Determine the (X, Y) coordinate at the center of the cell enclosing the given text.  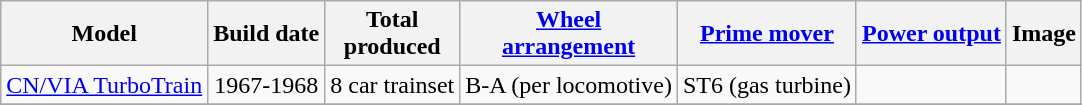
Power output (931, 34)
Build date (266, 34)
B-A (per locomotive) (569, 85)
1967-1968 (266, 85)
Prime mover (766, 34)
8 car trainset (392, 85)
ST6 (gas turbine) (766, 85)
Totalproduced (392, 34)
Wheelarrangement (569, 34)
CN/VIA TurboTrain (104, 85)
Image (1044, 34)
Model (104, 34)
